Determine the [x, y] coordinate at the center of the cell enclosing the given text.  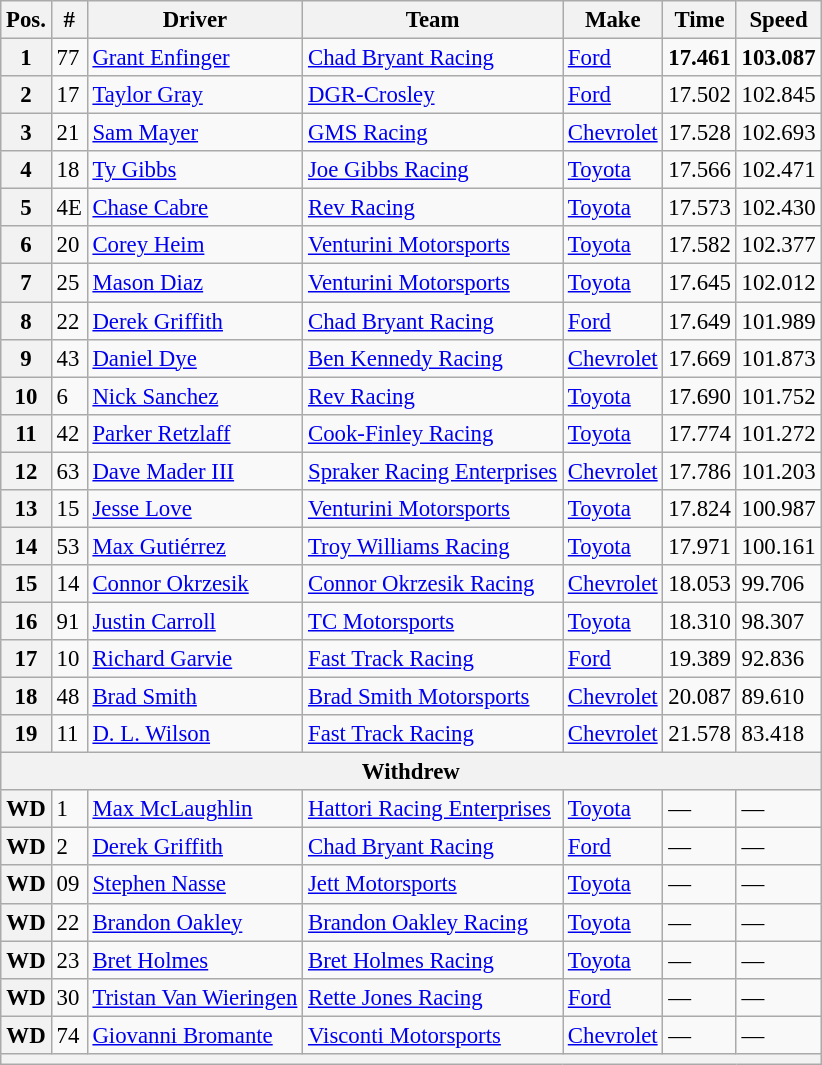
Tristan Van Wieringen [195, 997]
Brad Smith Motorsports [433, 697]
17.971 [700, 546]
4 [26, 170]
Jesse Love [195, 509]
Bret Holmes [195, 960]
Ty Gibbs [195, 170]
12 [26, 471]
17.566 [700, 170]
Jett Motorsports [433, 885]
Cook-Finley Racing [433, 433]
Make [613, 20]
17.824 [700, 509]
Daniel Dye [195, 358]
30 [69, 997]
101.272 [778, 433]
8 [26, 321]
Hattori Racing Enterprises [433, 809]
3 [26, 133]
17.502 [700, 95]
Troy Williams Racing [433, 546]
89.610 [778, 697]
09 [69, 885]
Sam Mayer [195, 133]
48 [69, 697]
Taylor Gray [195, 95]
Visconti Motorsports [433, 1035]
92.836 [778, 659]
# [69, 20]
5 [26, 208]
TC Motorsports [433, 621]
17.774 [700, 433]
DGR-Crosley [433, 95]
Max McLaughlin [195, 809]
Speed [778, 20]
Connor Okrzesik Racing [433, 584]
Corey Heim [195, 245]
9 [26, 358]
7 [26, 283]
Ben Kennedy Racing [433, 358]
98.307 [778, 621]
Connor Okrzesik [195, 584]
99.706 [778, 584]
102.430 [778, 208]
Dave Mader III [195, 471]
13 [26, 509]
Chase Cabre [195, 208]
19.389 [700, 659]
Max Gutiérrez [195, 546]
101.752 [778, 396]
102.471 [778, 170]
23 [69, 960]
16 [26, 621]
20 [69, 245]
42 [69, 433]
Joe Gibbs Racing [433, 170]
17.669 [700, 358]
GMS Racing [433, 133]
Brandon Oakley Racing [433, 922]
4E [69, 208]
74 [69, 1035]
Richard Garvie [195, 659]
Grant Enfinger [195, 58]
17.645 [700, 283]
91 [69, 621]
Parker Retzlaff [195, 433]
101.873 [778, 358]
102.377 [778, 245]
43 [69, 358]
17.461 [700, 58]
102.845 [778, 95]
Mason Diaz [195, 283]
Bret Holmes Racing [433, 960]
Time [700, 20]
25 [69, 283]
19 [26, 734]
Giovanni Bromante [195, 1035]
83.418 [778, 734]
17.649 [700, 321]
17.582 [700, 245]
77 [69, 58]
Brandon Oakley [195, 922]
20.087 [700, 697]
D. L. Wilson [195, 734]
Brad Smith [195, 697]
Driver [195, 20]
18.053 [700, 584]
Withdrew [411, 772]
Nick Sanchez [195, 396]
Stephen Nasse [195, 885]
63 [69, 471]
Justin Carroll [195, 621]
Spraker Racing Enterprises [433, 471]
Rette Jones Racing [433, 997]
102.693 [778, 133]
17.786 [700, 471]
Team [433, 20]
100.161 [778, 546]
Pos. [26, 20]
103.087 [778, 58]
21 [69, 133]
17.690 [700, 396]
18.310 [700, 621]
101.203 [778, 471]
100.987 [778, 509]
17.573 [700, 208]
101.989 [778, 321]
21.578 [700, 734]
17.528 [700, 133]
53 [69, 546]
102.012 [778, 283]
